Determine the [x, y] coordinate at the center of the cell enclosing the given text.  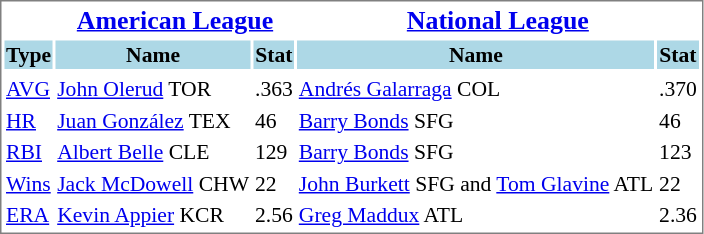
123 [678, 152]
Type [28, 54]
.363 [274, 89]
Albert Belle CLE [154, 152]
John Olerud TOR [154, 89]
John Burkett SFG and Tom Glavine ATL [476, 184]
Andrés Galarraga COL [476, 89]
HR [28, 120]
2.56 [274, 215]
Juan González TEX [154, 120]
Greg Maddux ATL [476, 215]
Wins [28, 184]
National League [498, 20]
Jack McDowell CHW [154, 184]
RBI [28, 152]
American League [176, 20]
129 [274, 152]
AVG [28, 89]
.370 [678, 89]
ERA [28, 215]
2.36 [678, 215]
Kevin Appier KCR [154, 215]
